Return the [X, Y] coordinate for the center point of the cell that contains the specified text.  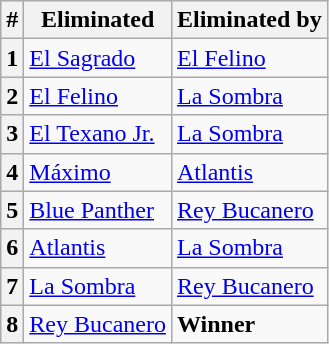
6 [12, 248]
1 [12, 58]
2 [12, 96]
Blue Panther [98, 210]
8 [12, 324]
Máximo [98, 172]
3 [12, 134]
Winner [249, 324]
5 [12, 210]
7 [12, 286]
4 [12, 172]
# [12, 20]
El Sagrado [98, 58]
Eliminated [98, 20]
Eliminated by [249, 20]
El Texano Jr. [98, 134]
